Extract the [X, Y] coordinate from the center of the cell holding the provided text.  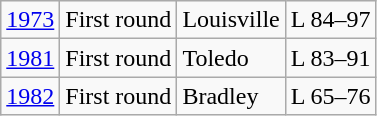
Bradley [231, 96]
L 65–76 [330, 96]
L 84–97 [330, 20]
L 83–91 [330, 58]
1981 [30, 58]
Toledo [231, 58]
Louisville [231, 20]
1982 [30, 96]
1973 [30, 20]
